Return the (x, y) coordinate for the center point of the cell that contains the specified text.  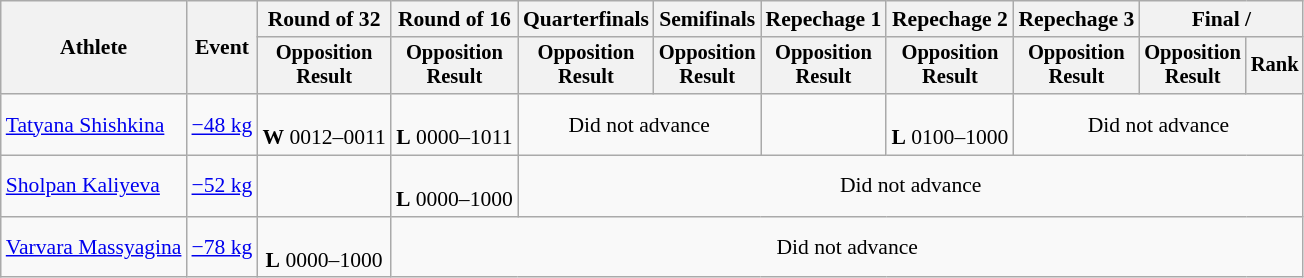
L 0100–1000 (950, 124)
Repechage 3 (1076, 19)
Repechage 1 (824, 19)
−52 kg (222, 186)
Varvara Massyagina (94, 248)
Athlete (94, 48)
−78 kg (222, 248)
Semifinals (708, 19)
Repechage 2 (950, 19)
−48 kg (222, 124)
Quarterfinals (586, 19)
Tatyana Shishkina (94, 124)
Rank (1275, 66)
Final / (1221, 19)
Event (222, 48)
Round of 16 (454, 19)
Round of 32 (324, 19)
L 0000–1011 (454, 124)
Sholpan Kaliyeva (94, 186)
W 0012–0011 (324, 124)
